Determine the (x, y) coordinate at the center of the cell enclosing the given text.  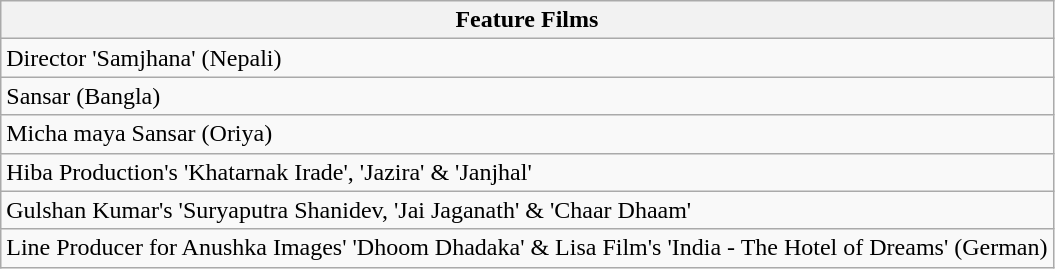
Line Producer for Anushka Images' 'Dhoom Dhadaka' & Lisa Film's 'India - The Hotel of Dreams' (German) (527, 248)
Director 'Samjhana' (Nepali) (527, 58)
Sansar (Bangla) (527, 96)
Feature Films (527, 20)
Micha maya Sansar (Oriya) (527, 134)
Gulshan Kumar's 'Suryaputra Shanidev, 'Jai Jaganath' & 'Chaar Dhaam' (527, 210)
Hiba Production's 'Khatarnak Irade', 'Jazira' & 'Janjhal' (527, 172)
